From the cell containing the given text, extract its center point as (x, y) coordinate. 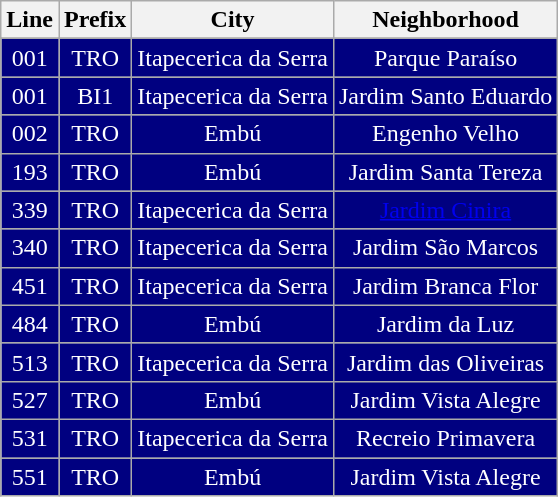
Jardim Santa Tereza (445, 172)
484 (30, 324)
002 (30, 134)
513 (30, 362)
Recreio Primavera (445, 438)
City (233, 20)
Jardim das Oliveiras (445, 362)
Neighborhood (445, 20)
Engenho Velho (445, 134)
451 (30, 286)
193 (30, 172)
Prefix (94, 20)
339 (30, 210)
Jardim da Luz (445, 324)
Jardim Santo Eduardo (445, 96)
Line (30, 20)
531 (30, 438)
Jardim Branca Flor (445, 286)
Jardim São Marcos (445, 248)
340 (30, 248)
Jardim Cinira (445, 210)
527 (30, 400)
BI1 (94, 96)
Parque Paraíso (445, 58)
551 (30, 477)
